Extract the (X, Y) coordinate from the center of the cell holding the provided text.  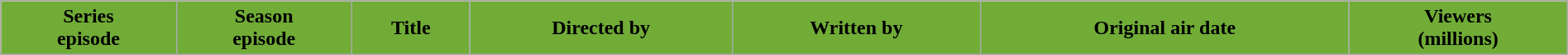
Original air date (1164, 28)
Title (410, 28)
Seriesepisode (88, 28)
Directed by (600, 28)
Viewers(millions) (1458, 28)
Written by (857, 28)
Seasonepisode (264, 28)
